Return the [x, y] coordinate for the center point of the cell that contains the specified text.  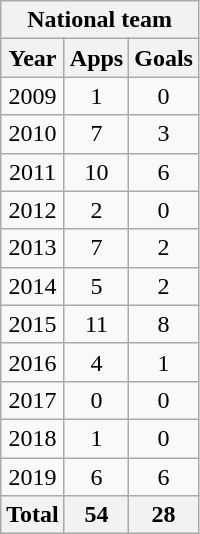
2012 [33, 210]
Year [33, 58]
3 [164, 134]
5 [96, 286]
11 [96, 324]
Total [33, 515]
54 [96, 515]
2016 [33, 362]
Goals [164, 58]
2018 [33, 438]
2011 [33, 172]
2017 [33, 400]
2014 [33, 286]
10 [96, 172]
8 [164, 324]
2013 [33, 248]
National team [100, 20]
2015 [33, 324]
2019 [33, 477]
2009 [33, 96]
2010 [33, 134]
4 [96, 362]
28 [164, 515]
Apps [96, 58]
